Identify which cell holds the provided text, then report its (X, Y) central coordinate. 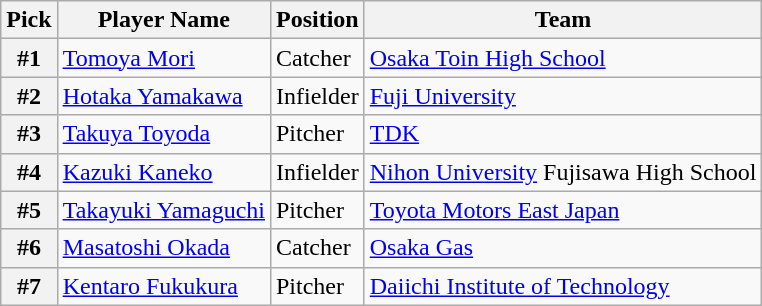
#5 (29, 210)
Position (317, 20)
#6 (29, 248)
Player Name (164, 20)
Nihon University Fujisawa High School (563, 172)
Toyota Motors East Japan (563, 210)
Takuya Toyoda (164, 134)
#1 (29, 58)
Masatoshi Okada (164, 248)
Pick (29, 20)
#7 (29, 286)
#2 (29, 96)
Kentaro Fukukura (164, 286)
Osaka Gas (563, 248)
Kazuki Kaneko (164, 172)
#3 (29, 134)
Osaka Toin High School (563, 58)
Takayuki Yamaguchi (164, 210)
Hotaka Yamakawa (164, 96)
Daiichi Institute of Technology (563, 286)
Fuji University (563, 96)
Team (563, 20)
#4 (29, 172)
TDK (563, 134)
Tomoya Mori (164, 58)
